Extract the (X, Y) coordinate from the center of the cell holding the provided text.  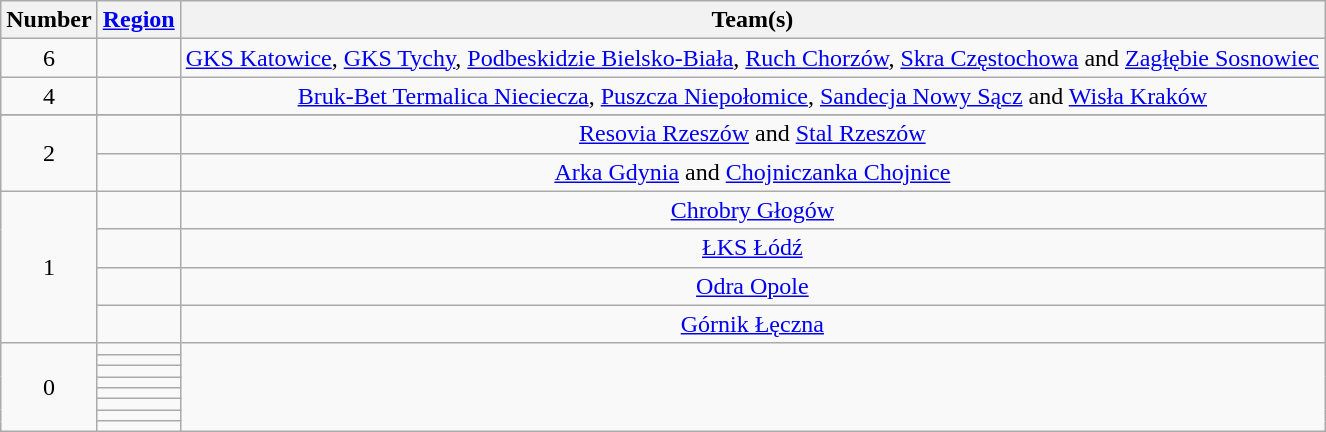
1 (49, 267)
Arka Gdynia and Chojniczanka Chojnice (752, 172)
GKS Katowice, GKS Tychy, Podbeskidzie Bielsko-Biała, Ruch Chorzów, Skra Częstochowa and Zagłębie Sosnowiec (752, 58)
6 (49, 58)
Number (49, 20)
Chrobry Głogów (752, 210)
Odra Opole (752, 286)
Bruk-Bet Termalica Nieciecza, Puszcza Niepołomice, Sandecja Nowy Sącz and Wisła Kraków (752, 96)
ŁKS Łódź (752, 248)
Team(s) (752, 20)
2 (49, 153)
4 (49, 96)
Resovia Rzeszów and Stal Rzeszów (752, 134)
Górnik Łęczna (752, 324)
0 (49, 387)
Region (138, 20)
